Determine the (X, Y) coordinate at the center of the cell enclosing the given text.  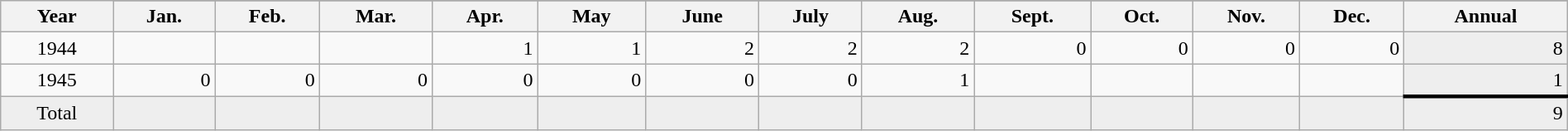
1944 (57, 48)
Feb. (267, 17)
Total (57, 113)
Oct. (1141, 17)
Year (57, 17)
1945 (57, 80)
9 (1485, 113)
May (592, 17)
Dec. (1352, 17)
Apr. (485, 17)
Annual (1485, 17)
8 (1485, 48)
June (703, 17)
Nov. (1245, 17)
Sept. (1032, 17)
July (810, 17)
Jan. (164, 17)
Mar. (375, 17)
Aug. (918, 17)
